Determine the [X, Y] coordinate at the center of the cell enclosing the given text.  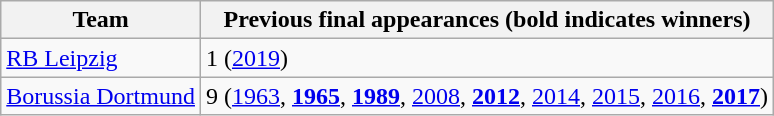
Previous final appearances (bold indicates winners) [486, 20]
RB Leipzig [101, 58]
Team [101, 20]
1 (2019) [486, 58]
9 (1963, 1965, 1989, 2008, 2012, 2014, 2015, 2016, 2017) [486, 96]
Borussia Dortmund [101, 96]
